Output the (x, y) coordinate of the center of the cell containing the given text.  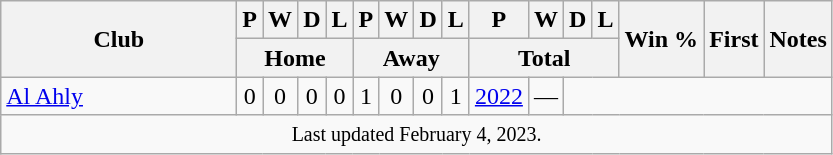
Club (119, 39)
Win % (662, 39)
Total (544, 58)
First (734, 39)
Away (411, 58)
2022 (498, 96)
Notes (798, 39)
Last updated February 4, 2023. (417, 134)
— (546, 96)
Al Ahly (119, 96)
Home (295, 58)
